Locate the cell with the specified text and output its [x, y] center coordinate. 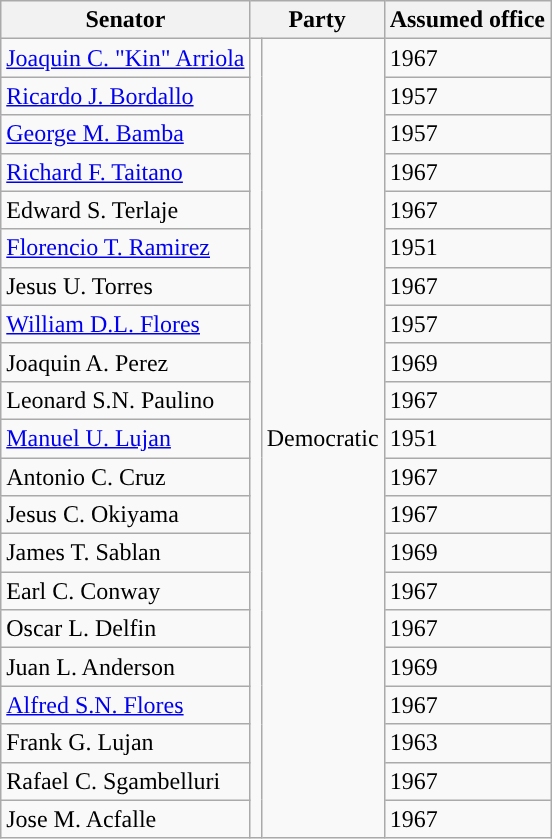
Rafael C. Sgambelluri [126, 781]
Manuel U. Lujan [126, 438]
James T. Sablan [126, 553]
Richard F. Taitano [126, 172]
Earl C. Conway [126, 591]
Alfred S.N. Flores [126, 705]
Party [317, 20]
George M. Bamba [126, 134]
Jesus C. Okiyama [126, 515]
Joaquin C. "Kin" Arriola [126, 58]
Oscar L. Delfin [126, 629]
Democratic [322, 438]
Florencio T. Ramirez [126, 248]
Ricardo J. Bordallo [126, 96]
Senator [126, 20]
William D.L. Flores [126, 324]
Juan L. Anderson [126, 667]
Antonio C. Cruz [126, 477]
Edward S. Terlaje [126, 210]
Jesus U. Torres [126, 286]
Leonard S.N. Paulino [126, 400]
1963 [467, 743]
Joaquin A. Perez [126, 362]
Jose M. Acfalle [126, 819]
Assumed office [467, 20]
Frank G. Lujan [126, 743]
